Scan for the cell matching the given text and deliver its [X, Y] coordinate at center. 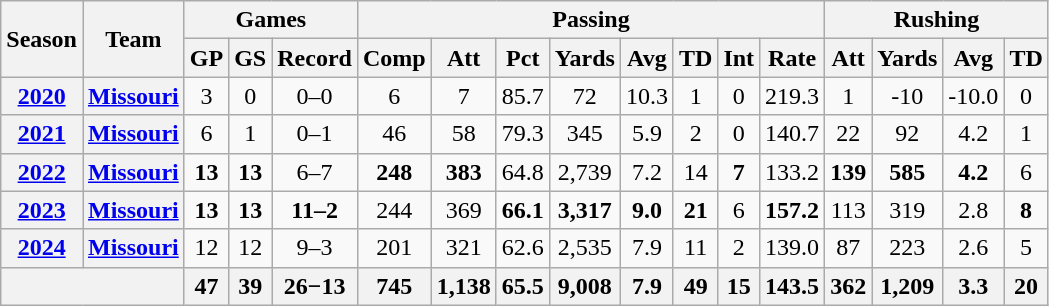
345 [584, 134]
62.6 [522, 248]
143.5 [792, 286]
Int [739, 58]
66.1 [522, 210]
5.9 [646, 134]
8 [1026, 210]
GS [250, 58]
11–2 [315, 210]
321 [464, 248]
72 [584, 96]
9–3 [315, 248]
244 [394, 210]
1,209 [908, 286]
0–0 [315, 96]
15 [739, 286]
7.2 [646, 172]
319 [908, 210]
9.0 [646, 210]
Comp [394, 58]
49 [695, 286]
92 [908, 134]
87 [848, 248]
362 [848, 286]
11 [695, 248]
79.3 [522, 134]
3,317 [584, 210]
58 [464, 134]
1,138 [464, 286]
Passing [590, 20]
5 [1026, 248]
2020 [42, 96]
26−13 [315, 286]
139.0 [792, 248]
46 [394, 134]
Team [133, 39]
585 [908, 172]
2024 [42, 248]
223 [908, 248]
Pct [522, 58]
745 [394, 286]
10.3 [646, 96]
9,008 [584, 286]
2021 [42, 134]
383 [464, 172]
133.2 [792, 172]
6–7 [315, 172]
39 [250, 286]
369 [464, 210]
-10 [908, 96]
140.7 [792, 134]
113 [848, 210]
2,535 [584, 248]
14 [695, 172]
Rushing [937, 20]
157.2 [792, 210]
3.3 [974, 286]
219.3 [792, 96]
2.8 [974, 210]
22 [848, 134]
20 [1026, 286]
201 [394, 248]
64.8 [522, 172]
GP [206, 58]
2022 [42, 172]
Record [315, 58]
3 [206, 96]
2.6 [974, 248]
85.7 [522, 96]
Games [270, 20]
47 [206, 286]
65.5 [522, 286]
2,739 [584, 172]
Rate [792, 58]
-10.0 [974, 96]
Season [42, 39]
248 [394, 172]
21 [695, 210]
2023 [42, 210]
0–1 [315, 134]
139 [848, 172]
